Provide the (x, y) coordinate of the cell's center where the given text is located.  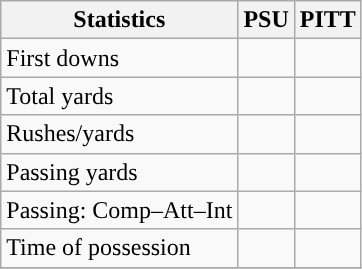
PITT (328, 20)
Passing yards (120, 172)
PSU (266, 20)
Total yards (120, 96)
Passing: Comp–Att–Int (120, 210)
Rushes/yards (120, 134)
Time of possession (120, 248)
First downs (120, 58)
Statistics (120, 20)
